Identify which cell holds the provided text, then report its (X, Y) central coordinate. 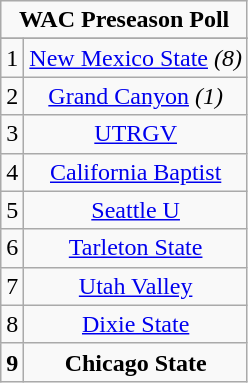
3 (12, 134)
California Baptist (136, 172)
4 (12, 172)
Grand Canyon (1) (136, 96)
Seattle U (136, 210)
7 (12, 286)
Utah Valley (136, 286)
6 (12, 248)
WAC Preseason Poll (124, 20)
5 (12, 210)
1 (12, 58)
UTRGV (136, 134)
New Mexico State (8) (136, 58)
9 (12, 362)
8 (12, 324)
2 (12, 96)
Chicago State (136, 362)
Tarleton State (136, 248)
Dixie State (136, 324)
